Return the [X, Y] coordinate for the center point of the cell that contains the specified text.  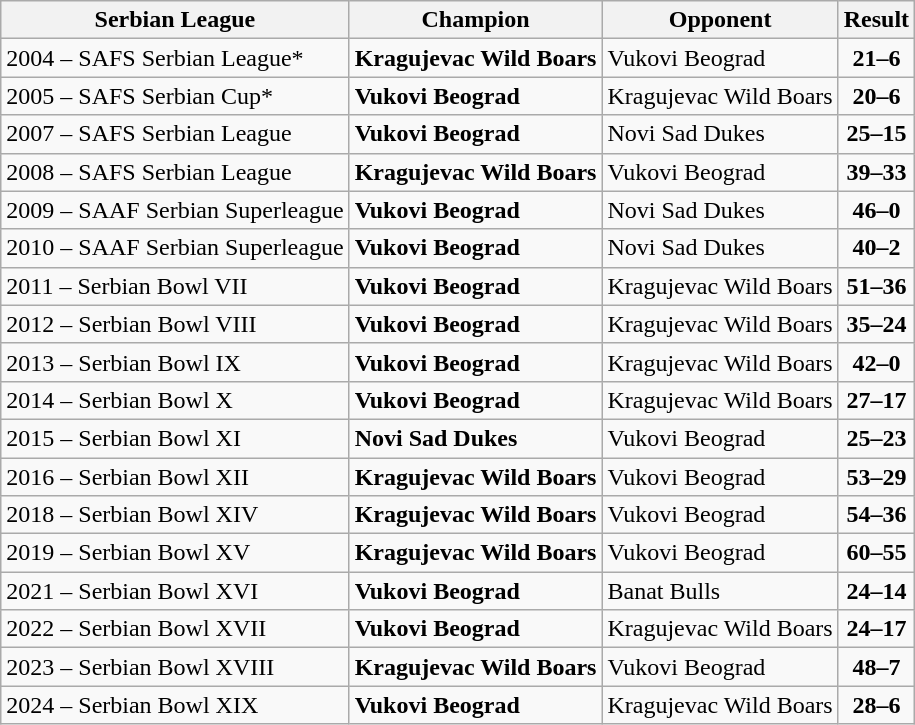
2008 – SAFS Serbian League [175, 172]
42–0 [876, 362]
46–0 [876, 210]
2007 – SAFS Serbian League [175, 134]
2019 – Serbian Bowl XV [175, 553]
2022 – Serbian Bowl XVII [175, 629]
20–6 [876, 96]
2016 – Serbian Bowl XII [175, 477]
2011 – Serbian Bowl VII [175, 286]
53–29 [876, 477]
48–7 [876, 667]
2010 – SAAF Serbian Superleague [175, 248]
25–15 [876, 134]
Serbian League [175, 20]
2021 – Serbian Bowl XVI [175, 591]
Opponent [720, 20]
35–24 [876, 324]
2009 – SAAF Serbian Superleague [175, 210]
24–14 [876, 591]
21–6 [876, 58]
25–23 [876, 438]
2018 – Serbian Bowl XIV [175, 515]
2024 – Serbian Bowl XIX [175, 705]
2012 – Serbian Bowl VIII [175, 324]
Champion [476, 20]
Result [876, 20]
39–33 [876, 172]
2023 – Serbian Bowl XVIII [175, 667]
2005 – SAFS Serbian Cup* [175, 96]
51–36 [876, 286]
2015 – Serbian Bowl XI [175, 438]
2013 – Serbian Bowl IX [175, 362]
24–17 [876, 629]
2004 – SAFS Serbian League* [175, 58]
2014 – Serbian Bowl X [175, 400]
Banat Bulls [720, 591]
28–6 [876, 705]
60–55 [876, 553]
40–2 [876, 248]
54–36 [876, 515]
27–17 [876, 400]
